Search for the cell housing the specified text and yield its (X, Y) center coordinate. 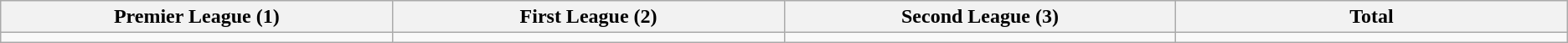
First League (2) (588, 17)
Premier League (1) (197, 17)
Total (1372, 17)
Second League (3) (980, 17)
